Extract the (X, Y) coordinate from the center of the cell holding the provided text.  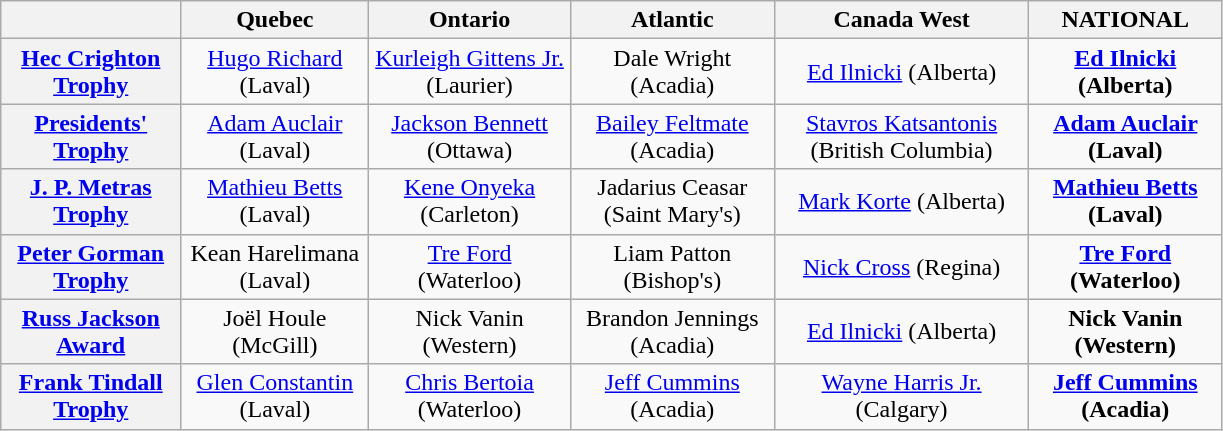
Glen Constantin (Laval) (275, 396)
Frank Tindall Trophy (91, 396)
Liam Patton (Bishop's) (672, 266)
Kean Harelimana (Laval) (275, 266)
Hec Crighton Trophy (91, 72)
Joël Houle (McGill) (275, 332)
Stavros Katsantonis (British Columbia) (901, 136)
Brandon Jennings (Acadia) (672, 332)
Bailey Feltmate (Acadia) (672, 136)
Wayne Harris Jr. (Calgary) (901, 396)
Peter Gorman Trophy (91, 266)
Chris Bertoia (Waterloo) (470, 396)
Quebec (275, 20)
Dale Wright (Acadia) (672, 72)
Kene Onyeka (Carleton) (470, 202)
NATIONAL (1126, 20)
Mark Korte (Alberta) (901, 202)
Ontario (470, 20)
Jadarius Ceasar (Saint Mary's) (672, 202)
Hugo Richard (Laval) (275, 72)
Nick Cross (Regina) (901, 266)
Russ Jackson Award (91, 332)
Atlantic (672, 20)
J. P. Metras Trophy (91, 202)
Presidents' Trophy (91, 136)
Jackson Bennett (Ottawa) (470, 136)
Canada West (901, 20)
Kurleigh Gittens Jr. (Laurier) (470, 72)
